Capture the cell that displays the provided text and extract its (X, Y) central coordinate. 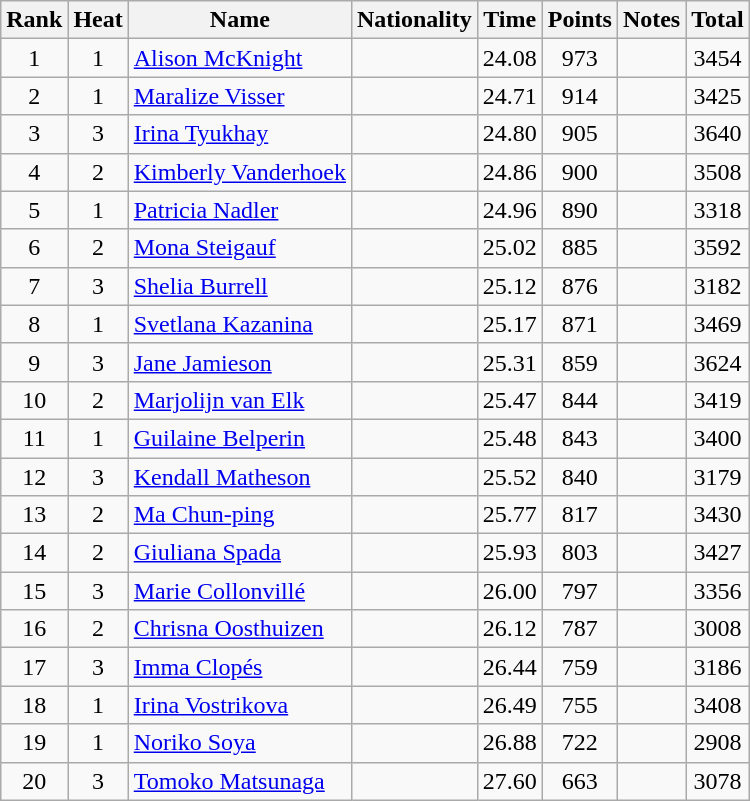
19 (34, 743)
25.52 (510, 477)
26.44 (510, 667)
25.12 (510, 286)
Chrisna Oosthuizen (240, 629)
Nationality (414, 20)
12 (34, 477)
25.17 (510, 324)
6 (34, 248)
3624 (718, 362)
9 (34, 362)
15 (34, 591)
24.96 (510, 210)
24.80 (510, 134)
26.12 (510, 629)
3508 (718, 172)
Total (718, 20)
Svetlana Kazanina (240, 324)
Kendall Matheson (240, 477)
Tomoko Matsunaga (240, 781)
840 (580, 477)
Jane Jamieson (240, 362)
3592 (718, 248)
3356 (718, 591)
25.31 (510, 362)
Notes (651, 20)
3640 (718, 134)
26.00 (510, 591)
3182 (718, 286)
24.86 (510, 172)
4 (34, 172)
3008 (718, 629)
3186 (718, 667)
Ma Chun-ping (240, 515)
Time (510, 20)
13 (34, 515)
844 (580, 400)
3425 (718, 96)
803 (580, 553)
25.77 (510, 515)
722 (580, 743)
10 (34, 400)
787 (580, 629)
Maralize Visser (240, 96)
25.93 (510, 553)
25.02 (510, 248)
876 (580, 286)
Giuliana Spada (240, 553)
914 (580, 96)
14 (34, 553)
18 (34, 705)
11 (34, 438)
27.60 (510, 781)
17 (34, 667)
Guilaine Belperin (240, 438)
Irina Tyukhay (240, 134)
3419 (718, 400)
3469 (718, 324)
3454 (718, 58)
755 (580, 705)
Shelia Burrell (240, 286)
Mona Steigauf (240, 248)
885 (580, 248)
25.47 (510, 400)
3430 (718, 515)
900 (580, 172)
3318 (718, 210)
Patricia Nadler (240, 210)
Kimberly Vanderhoek (240, 172)
7 (34, 286)
Irina Vostrikova (240, 705)
16 (34, 629)
Points (580, 20)
759 (580, 667)
20 (34, 781)
3400 (718, 438)
Marjolijn van Elk (240, 400)
Noriko Soya (240, 743)
Marie Collonvillé (240, 591)
871 (580, 324)
2908 (718, 743)
Alison McKnight (240, 58)
24.71 (510, 96)
973 (580, 58)
3078 (718, 781)
24.08 (510, 58)
Imma Clopés (240, 667)
25.48 (510, 438)
663 (580, 781)
797 (580, 591)
3179 (718, 477)
Heat (98, 20)
8 (34, 324)
817 (580, 515)
3427 (718, 553)
905 (580, 134)
843 (580, 438)
890 (580, 210)
3408 (718, 705)
859 (580, 362)
5 (34, 210)
Rank (34, 20)
Name (240, 20)
26.49 (510, 705)
26.88 (510, 743)
